From the cell containing the given text, extract its center point as [X, Y] coordinate. 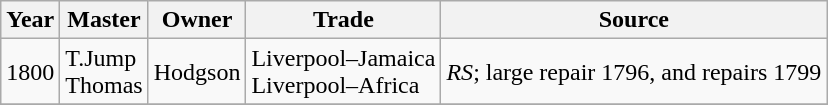
T.JumpThomas [104, 72]
Year [30, 20]
Source [634, 20]
Trade [344, 20]
RS; large repair 1796, and repairs 1799 [634, 72]
Hodgson [197, 72]
1800 [30, 72]
Liverpool–JamaicaLiverpool–Africa [344, 72]
Master [104, 20]
Owner [197, 20]
